Capture the cell that displays the provided text and extract its [X, Y] central coordinate. 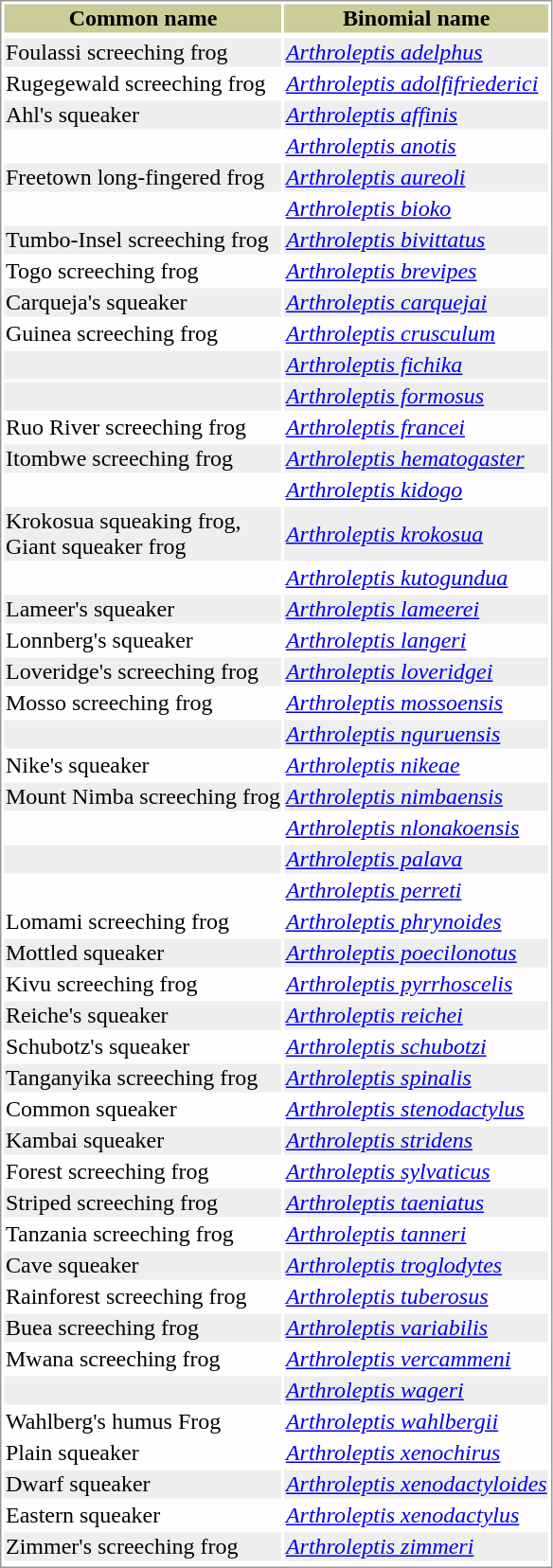
Lonnberg's squeaker [142, 641]
Common name [142, 18]
Arthroleptis pyrrhoscelis [417, 984]
Arthroleptis spinalis [417, 1078]
Arthroleptis wageri [417, 1391]
Freetown long-fingered frog [142, 177]
Arthroleptis perreti [417, 891]
Arthroleptis lameerei [417, 609]
Tanzania screeching frog [142, 1234]
Arthroleptis nlonakoensis [417, 829]
Rugegewald screeching frog [142, 84]
Arthroleptis mossoensis [417, 704]
Arthroleptis nguruensis [417, 734]
Arthroleptis vercammeni [417, 1359]
Tumbo-Insel screeching frog [142, 240]
Nike's squeaker [142, 766]
Tanganyika screeching frog [142, 1078]
Foulassi screeching frog [142, 52]
Arthroleptis tanneri [417, 1234]
Binomial name [417, 18]
Arthroleptis troglodytes [417, 1266]
Arthroleptis taeniatus [417, 1203]
Arthroleptis bivittatus [417, 240]
Krokosua squeaking frog, Giant squeaker frog [142, 534]
Kivu screeching frog [142, 984]
Rainforest screeching frog [142, 1296]
Plain squeaker [142, 1453]
Arthroleptis krokosua [417, 534]
Wahlberg's humus Frog [142, 1421]
Arthroleptis kidogo [417, 490]
Zimmer's screeching frog [142, 1546]
Arthroleptis bioko [417, 209]
Arthroleptis adolfifriederici [417, 84]
Schubotz's squeaker [142, 1046]
Arthroleptis wahlbergii [417, 1421]
Arthroleptis loveridgei [417, 671]
Arthroleptis affinis [417, 115]
Arthroleptis anotis [417, 147]
Arthroleptis palava [417, 859]
Buea screeching frog [142, 1328]
Arthroleptis nimbaensis [417, 796]
Arthroleptis stridens [417, 1141]
Striped screeching frog [142, 1203]
Dwarf squeaker [142, 1484]
Arthroleptis crusculum [417, 334]
Arthroleptis carquejai [417, 302]
Eastern squeaker [142, 1516]
Ruo River screeching frog [142, 427]
Arthroleptis formosus [417, 397]
Mosso screeching frog [142, 704]
Lameer's squeaker [142, 609]
Arthroleptis langeri [417, 641]
Lomami screeching frog [142, 921]
Arthroleptis poecilonotus [417, 953]
Togo screeching frog [142, 272]
Arthroleptis xenochirus [417, 1453]
Arthroleptis xenodactyloides [417, 1484]
Arthroleptis tuberosus [417, 1296]
Carqueja's squeaker [142, 302]
Reiche's squeaker [142, 1016]
Kambai squeaker [142, 1141]
Loveridge's screeching frog [142, 671]
Arthroleptis brevipes [417, 272]
Arthroleptis zimmeri [417, 1546]
Arthroleptis hematogaster [417, 459]
Arthroleptis kutogundua [417, 579]
Forest screeching frog [142, 1171]
Arthroleptis fichika [417, 365]
Mount Nimba screeching frog [142, 796]
Arthroleptis aureoli [417, 177]
Arthroleptis schubotzi [417, 1046]
Arthroleptis reichei [417, 1016]
Arthroleptis nikeae [417, 766]
Itombwe screeching frog [142, 459]
Arthroleptis adelphus [417, 52]
Arthroleptis sylvaticus [417, 1171]
Arthroleptis xenodactylus [417, 1516]
Ahl's squeaker [142, 115]
Arthroleptis stenodactylus [417, 1109]
Arthroleptis francei [417, 427]
Mwana screeching frog [142, 1359]
Guinea screeching frog [142, 334]
Arthroleptis variabilis [417, 1328]
Common squeaker [142, 1109]
Mottled squeaker [142, 953]
Arthroleptis phrynoides [417, 921]
Cave squeaker [142, 1266]
